Output the (X, Y) coordinate of the center of the cell containing the given text.  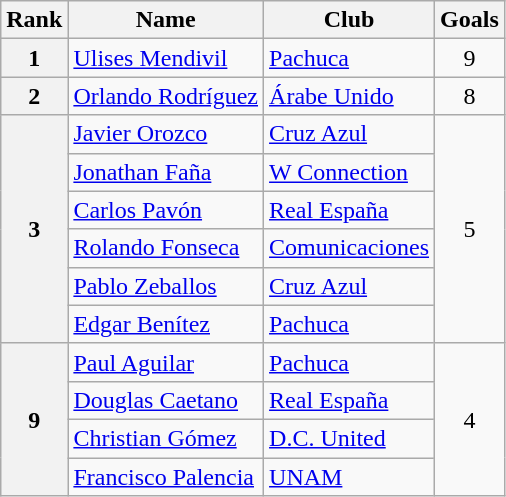
4 (470, 419)
Carlos Pavón (166, 210)
Edgar Benítez (166, 324)
Jonathan Faña (166, 172)
D.C. United (350, 438)
Club (350, 20)
Rolando Fonseca (166, 248)
Rank (34, 20)
Árabe Unido (350, 96)
W Connection (350, 172)
Christian Gómez (166, 438)
Douglas Caetano (166, 400)
2 (34, 96)
Goals (470, 20)
UNAM (350, 477)
Name (166, 20)
Pablo Zeballos (166, 286)
1 (34, 58)
Comunicaciones (350, 248)
Javier Orozco (166, 134)
Ulises Mendivil (166, 58)
8 (470, 96)
Francisco Palencia (166, 477)
5 (470, 229)
Orlando Rodríguez (166, 96)
Paul Aguilar (166, 362)
3 (34, 229)
